Return (X, Y) of the center of cell containing provided text 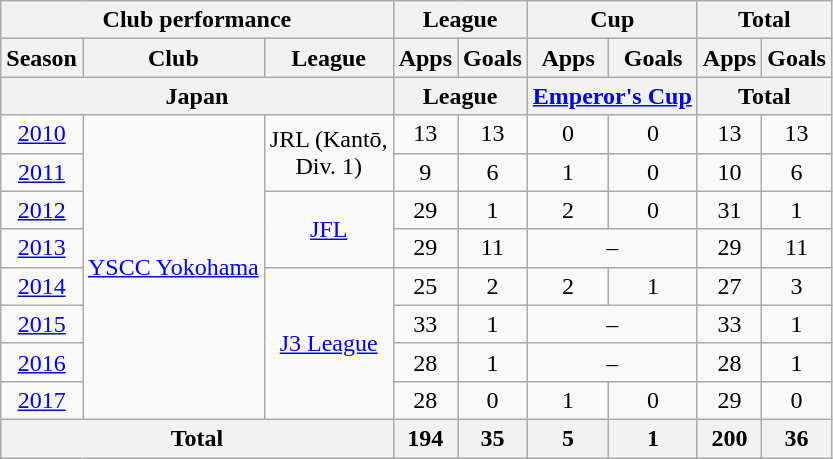
2010 (42, 134)
3 (797, 286)
Emperor's Cup (612, 96)
JFL (328, 229)
Japan (197, 96)
JRL (Kantō,Div. 1) (328, 153)
9 (425, 172)
31 (729, 210)
Club performance (197, 20)
2015 (42, 324)
Club (173, 58)
YSCC Yokohama (173, 267)
25 (425, 286)
10 (729, 172)
36 (797, 438)
35 (493, 438)
2012 (42, 210)
2016 (42, 362)
2011 (42, 172)
Season (42, 58)
2017 (42, 400)
200 (729, 438)
2014 (42, 286)
J3 League (328, 343)
2013 (42, 248)
194 (425, 438)
27 (729, 286)
5 (568, 438)
Cup (612, 20)
